Identify which cell holds the provided text, then report its (x, y) central coordinate. 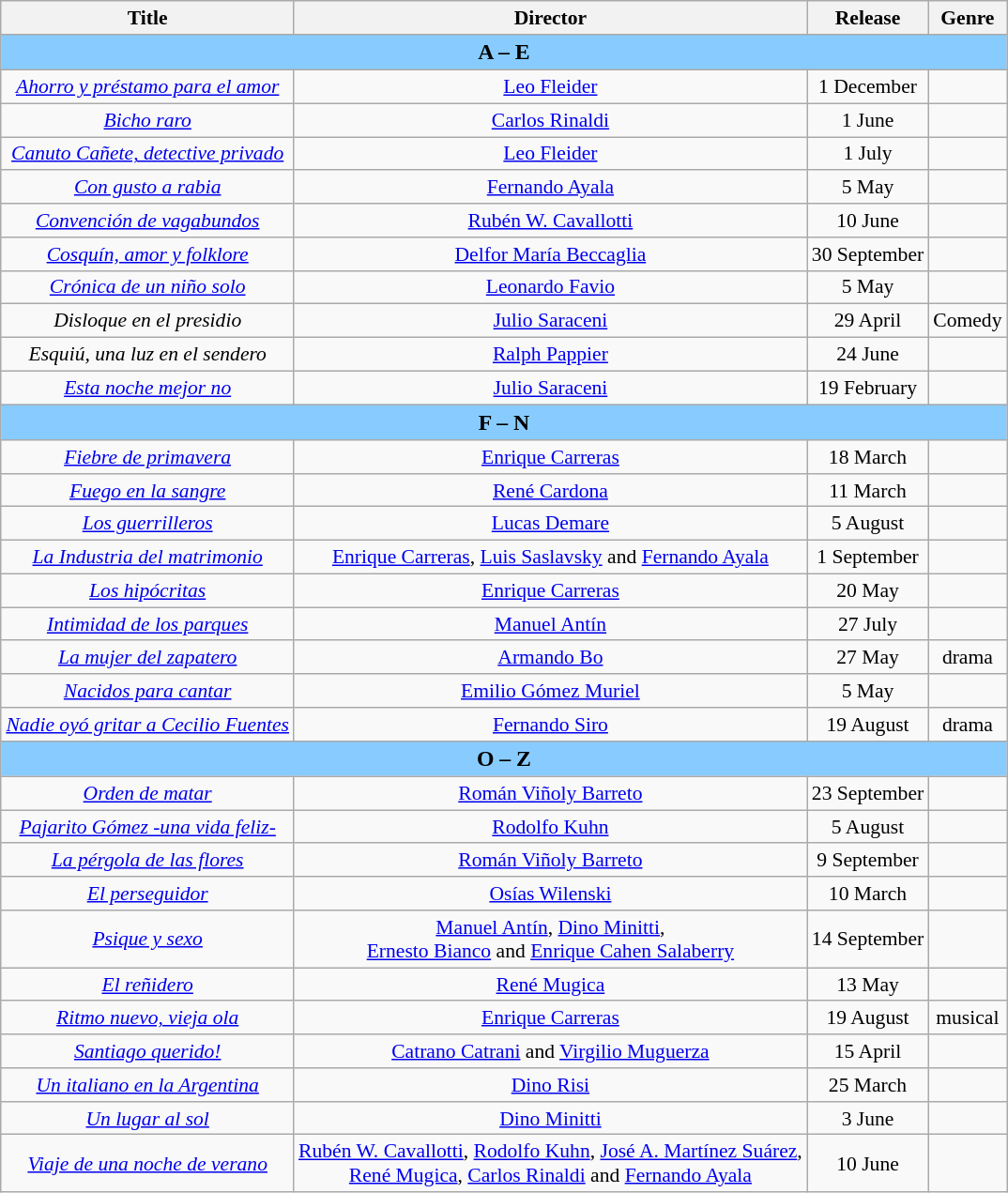
1 July (867, 154)
Fuego en la sangre (147, 491)
9 September (867, 861)
Genre (967, 18)
La Industria del matrimonio (147, 558)
Lucas Demare (550, 524)
Esquiú, una luz en el sendero (147, 355)
Viaje de una noche de verano (147, 1164)
Un lugar al sol (147, 1119)
Fernando Ayala (550, 188)
Cosquín, amor y folklore (147, 254)
Carlos Rinaldi (550, 120)
La pérgola de las flores (147, 861)
Fiebre de primavera (147, 457)
Rubén W. Cavallotti, Rodolfo Kuhn, José A. Martínez Suárez, René Mugica, Carlos Rinaldi and Fernando Ayala (550, 1164)
24 June (867, 355)
Emilio Gómez Muriel (550, 691)
A – E (503, 53)
13 May (867, 985)
Los hipócritas (147, 590)
Catrano Catrani and Virgilio Muguerza (550, 1051)
René Mugica (550, 985)
Ahorro y préstamo para el amor (147, 87)
Canuto Cañete, detective privado (147, 154)
Orden de matar (147, 794)
F – N (503, 422)
La mujer del zapatero (147, 658)
3 June (867, 1119)
Crónica de un niño solo (147, 287)
Bicho raro (147, 120)
El reñidero (147, 985)
Delfor María Beccaglia (550, 254)
1 September (867, 558)
musical (967, 1018)
Un italiano en la Argentina (147, 1085)
27 May (867, 658)
Director (550, 18)
Psique y sexo (147, 939)
Enrique Carreras, Luis Saslavsky and Fernando Ayala (550, 558)
Osías Wilenski (550, 894)
15 April (867, 1051)
10 March (867, 894)
25 March (867, 1085)
Santiago querido! (147, 1051)
Los guerrilleros (147, 524)
Comedy (967, 321)
29 April (867, 321)
1 June (867, 120)
Rodolfo Kuhn (550, 827)
1 December (867, 87)
Title (147, 18)
Rubén W. Cavallotti (550, 221)
19 February (867, 388)
Con gusto a rabia (147, 188)
Nacidos para cantar (147, 691)
Manuel Antín, Dino Minitti,Ernesto Bianco and Enrique Cahen Salaberry (550, 939)
30 September (867, 254)
18 March (867, 457)
Manuel Antín (550, 624)
Disloque en el presidio (147, 321)
23 September (867, 794)
Ritmo nuevo, vieja ola (147, 1018)
Convención de vagabundos (147, 221)
O – Z (503, 759)
11 March (867, 491)
Armando Bo (550, 658)
14 September (867, 939)
Esta noche mejor no (147, 388)
El perseguidor (147, 894)
20 May (867, 590)
Ralph Pappier (550, 355)
Dino Minitti (550, 1119)
Pajarito Gómez -una vida feliz- (147, 827)
Release (867, 18)
René Cardona (550, 491)
Leonardo Favio (550, 287)
27 July (867, 624)
Nadie oyó gritar a Cecilio Fuentes (147, 725)
Intimidad de los parques (147, 624)
Dino Risi (550, 1085)
Fernando Siro (550, 725)
